Output the (X, Y) coordinate of the center of the cell containing the given text.  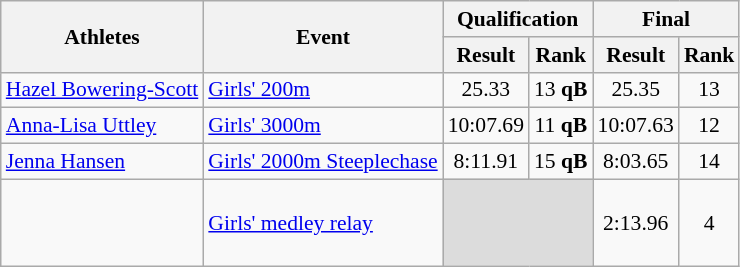
13 (710, 90)
25.35 (636, 90)
Girls' 2000m Steeplechase (322, 162)
10:07.69 (486, 126)
12 (710, 126)
8:11.91 (486, 162)
Anna-Lisa Uttley (102, 126)
Girls' medley relay (322, 222)
Athletes (102, 36)
13 qB (561, 90)
Girls' 200m (322, 90)
4 (710, 222)
10:07.63 (636, 126)
Girls' 3000m (322, 126)
14 (710, 162)
11 qB (561, 126)
2:13.96 (636, 222)
Hazel Bowering-Scott (102, 90)
15 qB (561, 162)
Event (322, 36)
25.33 (486, 90)
Final (666, 19)
Jenna Hansen (102, 162)
8:03.65 (636, 162)
Qualification (518, 19)
